For the text-containing cell, return its midpoint in (X, Y) coordinate format. 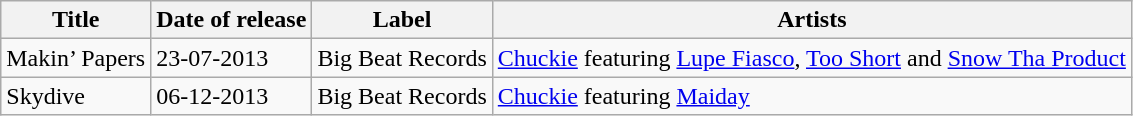
Makin’ Papers (76, 58)
Artists (812, 20)
Label (402, 20)
23-07-2013 (232, 58)
Skydive (76, 96)
Chuckie featuring Maiday (812, 96)
06-12-2013 (232, 96)
Date of release (232, 20)
Chuckie featuring Lupe Fiasco, Too Short and Snow Tha Product (812, 58)
Title (76, 20)
